Locate the cell with the specified text and output its [x, y] center coordinate. 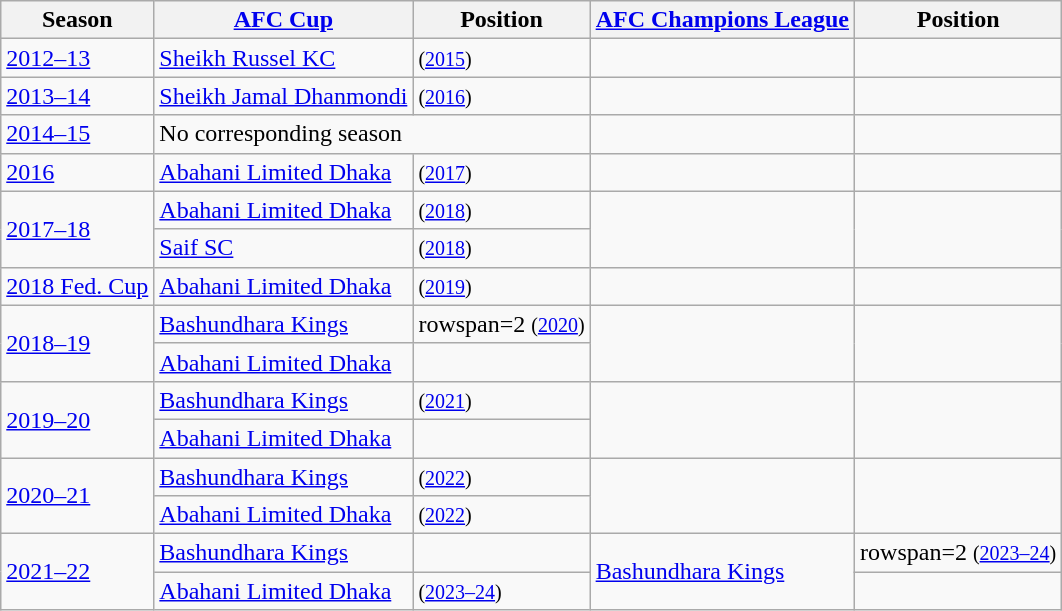
2018 Fed. Cup [78, 286]
Sheikh Jamal Dhanmondi [284, 96]
2013–14 [78, 96]
No corresponding season [372, 134]
rowspan=2 (2023–24) [958, 553]
(2015) [502, 58]
(2019) [502, 286]
AFC Champions League [722, 20]
Sheikh Russel KC [284, 58]
2014–15 [78, 134]
2020–21 [78, 496]
Season [78, 20]
2017–18 [78, 229]
(2017) [502, 172]
2018–19 [78, 343]
(2021) [502, 400]
2019–20 [78, 419]
(2023–24) [502, 591]
(2016) [502, 96]
AFC Cup [284, 20]
rowspan=2 (2020) [502, 324]
2021–22 [78, 572]
Saif SC [284, 248]
2016 [78, 172]
2012–13 [78, 58]
